Search for the cell housing the specified text and yield its [x, y] center coordinate. 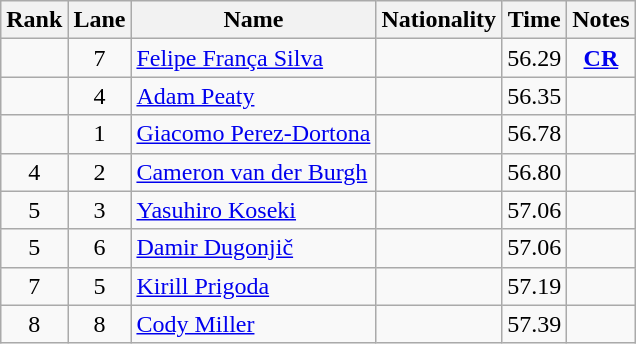
2 [100, 172]
Felipe França Silva [254, 58]
Cody Miller [254, 324]
3 [100, 210]
56.35 [534, 96]
56.78 [534, 134]
Damir Dugonjič [254, 248]
Cameron van der Burgh [254, 172]
Notes [601, 20]
Nationality [439, 20]
6 [100, 248]
1 [100, 134]
Kirill Prigoda [254, 286]
56.80 [534, 172]
CR [601, 58]
57.39 [534, 324]
Giacomo Perez-Dortona [254, 134]
Adam Peaty [254, 96]
Rank [34, 20]
Name [254, 20]
Lane [100, 20]
Yasuhiro Koseki [254, 210]
56.29 [534, 58]
57.19 [534, 286]
Time [534, 20]
